Provide the (x, y) coordinate of the cell's center where the given text is located.  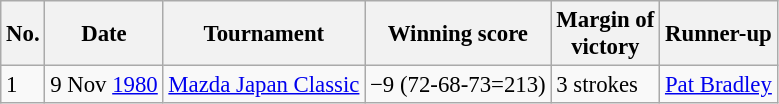
Runner-up (719, 34)
Pat Bradley (719, 85)
1 (23, 85)
Margin ofvictory (606, 34)
Date (104, 34)
Winning score (458, 34)
Mazda Japan Classic (264, 85)
−9 (72-68-73=213) (458, 85)
3 strokes (606, 85)
No. (23, 34)
9 Nov 1980 (104, 85)
Tournament (264, 34)
